Provide the (x, y) coordinate of the cell's center where the given text is located.  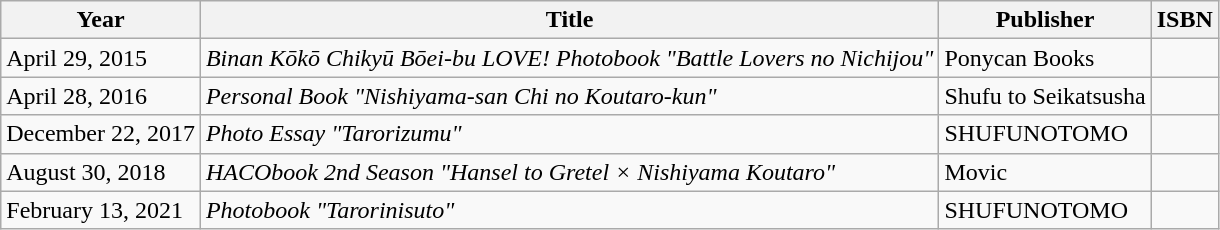
February 13, 2021 (101, 210)
Ponycan Books (1045, 58)
Photobook "Tarorinisuto" (569, 210)
Publisher (1045, 20)
ISBN (1184, 20)
Title (569, 20)
December 22, 2017 (101, 134)
Photo Essay "Tarorizumu" (569, 134)
Movic (1045, 172)
HACObook 2nd Season "Hansel to Gretel × Nishiyama Koutaro" (569, 172)
April 29, 2015 (101, 58)
April 28, 2016 (101, 96)
August 30, 2018 (101, 172)
Binan Kōkō Chikyū Bōei-bu LOVE! Photobook "Battle Lovers no Nichijou" (569, 58)
Personal Book "Nishiyama-san Chi no Koutaro-kun" (569, 96)
Year (101, 20)
Shufu to Seikatsusha (1045, 96)
